Find where the given text appears and provide that cell's center as [x, y] coordinate. 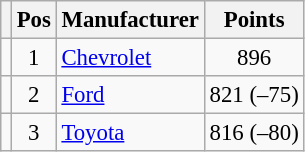
Manufacturer [130, 20]
821 (–75) [254, 95]
3 [34, 133]
2 [34, 95]
Pos [34, 20]
Points [254, 20]
1 [34, 58]
816 (–80) [254, 133]
896 [254, 58]
Toyota [130, 133]
Chevrolet [130, 58]
Ford [130, 95]
